Return [X, Y] of the center of cell containing provided text 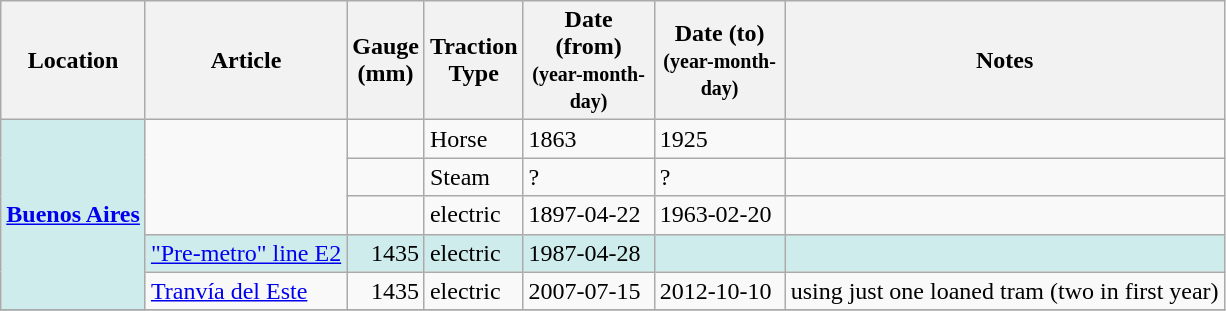
1987-04-28 [588, 253]
1925 [720, 139]
Tranvía del Este [246, 291]
2007-07-15 [588, 291]
using just one loaned tram (two in first year) [1004, 291]
Article [246, 60]
Location [74, 60]
Horse [474, 139]
2012-10-10 [720, 291]
1897-04-22 [588, 215]
1963-02-20 [720, 215]
Buenos Aires [74, 215]
"Pre-metro" line E2 [246, 253]
Notes [1004, 60]
Date (to)(year-month-day) [720, 60]
Steam [474, 177]
Date (from)(year-month-day) [588, 60]
Gauge (mm) [386, 60]
1863 [588, 139]
TractionType [474, 60]
